Locate the cell with the specified text and output its (x, y) center coordinate. 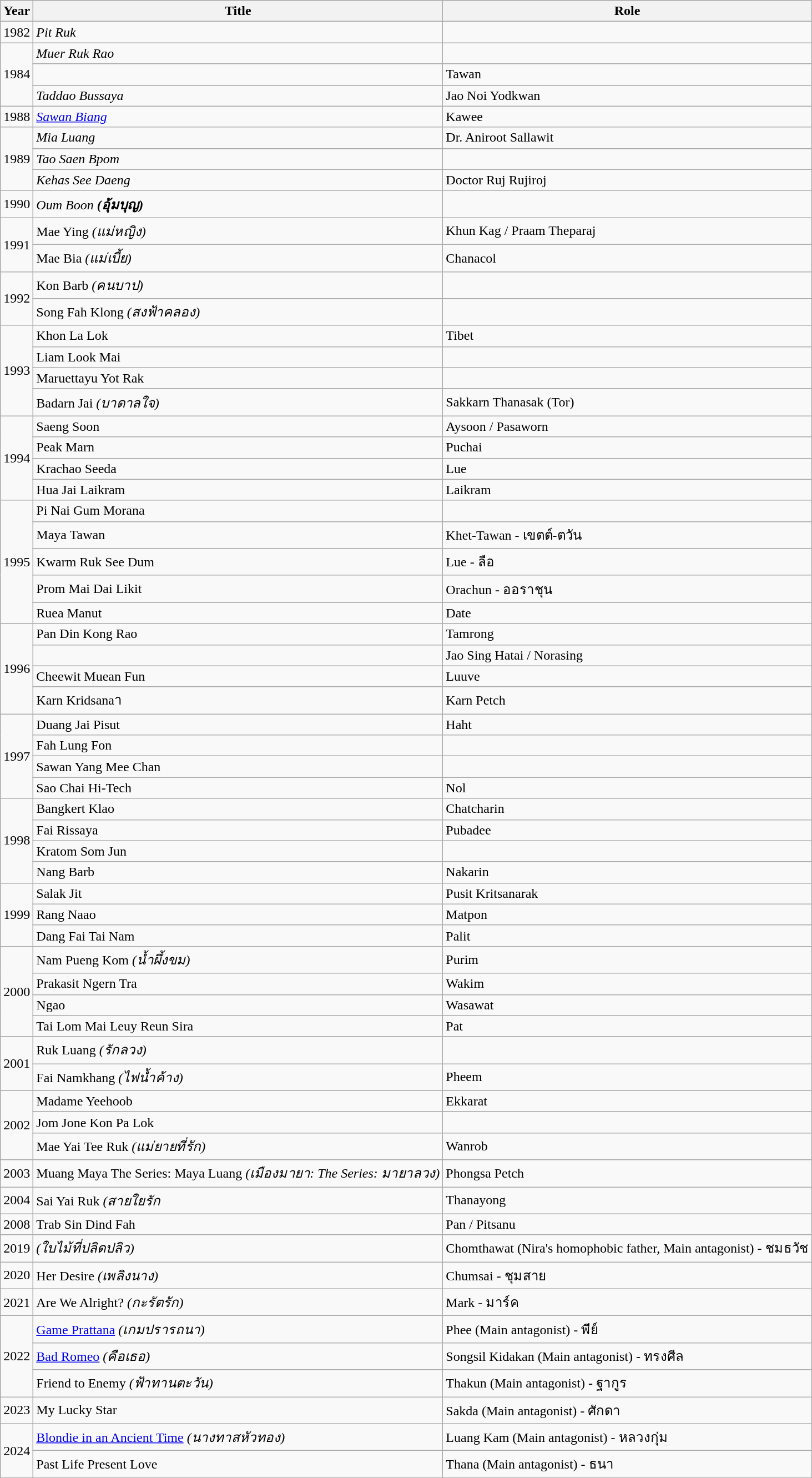
1998 (17, 841)
Saeng Soon (238, 426)
Dang Fai Tai Nam (238, 936)
Kawee (627, 117)
Lue (627, 469)
1999 (17, 914)
Prom Mai Dai Likit (238, 589)
Hua Jai Laikram (238, 490)
Kwarm Ruk See Dum (238, 562)
Wanrob (627, 1146)
Ngao (238, 1005)
Ruk Luang (รักลวง) (238, 1050)
Prakasit Ngern Tra (238, 984)
Past Life Present Love (238, 1465)
1997 (17, 756)
Kon Barb (คนบาป) (238, 285)
Tawan (627, 74)
Phee (Main antagonist) - พีย์ (627, 1329)
Badarn Jai (บาดาลใจ) (238, 402)
Bangkert Klao (238, 809)
Song Fah Klong (สงฟ้าคลอง) (238, 312)
Pi Nai Gum Morana (238, 511)
Muer Ruk Rao (238, 53)
Pheem (627, 1077)
Puchai (627, 448)
2022 (17, 1356)
Mae Bia (แม่เบี้ย) (238, 258)
Pan Din Kong Rao (238, 634)
Taddao Bussaya (238, 95)
Rang Naao (238, 914)
Her Desire (เพลิงนาง) (238, 1276)
1994 (17, 458)
Lue - ลือ (627, 562)
Trab Sin Dind Fah (238, 1224)
1993 (17, 371)
Mia Luang (238, 138)
2023 (17, 1410)
Sai Yai Ruk (สายใยรัก (238, 1200)
2019 (17, 1248)
My Lucky Star (238, 1410)
Thana (Main antagonist) - ธนา (627, 1465)
Chumsai - ชุมสาย (627, 1276)
Year (17, 11)
Sao Chai Hi-Tech (238, 788)
Nol (627, 788)
(ใบไม้ที่ปลิดปลิว) (238, 1248)
Karn Petch (627, 701)
2004 (17, 1200)
Karn Kridsanaา (238, 701)
Laikram (627, 490)
Wasawat (627, 1005)
Salak Jit (238, 893)
Chatcharin (627, 809)
Pan / Pitsanu (627, 1224)
Tao Saen Bpom (238, 159)
Date (627, 613)
1989 (17, 159)
Mae Yai Tee Ruk (แม่ยายที่รัก) (238, 1146)
Duang Jai Pisut (238, 725)
Aysoon / Pasaworn (627, 426)
Role (627, 11)
1995 (17, 562)
Mae Ying (แม่หญิง) (238, 231)
2008 (17, 1224)
Chanacol (627, 258)
Bad Romeo (คือเธอ) (238, 1356)
Ruea Manut (238, 613)
Mark - มาร์ค (627, 1303)
Luang Kam (Main antagonist) - หลวงกุ่ม (627, 1437)
Fai Rissaya (238, 830)
Jao Noi Yodkwan (627, 95)
Liam Look Mai (238, 357)
Fah Lung Fon (238, 746)
Tai Lom Mai Leuy Reun Sira (238, 1026)
Khet-Tawan - เขตต์-ตวัน (627, 535)
2020 (17, 1276)
Kehas See Daeng (238, 180)
Nam Pueng Kom (น้ำผึ้งขม) (238, 959)
1996 (17, 668)
Tibet (627, 336)
1988 (17, 117)
Thakun (Main antagonist) - ฐากูร (627, 1384)
Fai Namkhang (ไฟน้ำค้าง) (238, 1077)
Pit Ruk (238, 32)
Sakda (Main antagonist) - ศักดา (627, 1410)
Pusit Kritsanarak (627, 893)
2000 (17, 992)
Pat (627, 1026)
Palit (627, 936)
Peak Marn (238, 448)
2024 (17, 1450)
1992 (17, 299)
2003 (17, 1174)
Thanayong (627, 1200)
Krachao Seeda (238, 469)
Maruettayu Yot Rak (238, 378)
Ekkarat (627, 1101)
Chomthawat (Nira's homophobic father, Main antagonist) - ชมธวัช (627, 1248)
Phongsa Petch (627, 1174)
Haht (627, 725)
Are We Alright? (กะรัตรัก) (238, 1303)
Sakkarn Thanasak (Tor) (627, 402)
Matpon (627, 914)
Muang Maya The Series: Maya Luang (เมืองมายา: The Series: มายาลวง) (238, 1174)
Oum Boon (อุ้มบุญ) (238, 204)
Game Prattana (เกมปรารถนา) (238, 1329)
Cheewit Muean Fun (238, 676)
1984 (17, 74)
Wakim (627, 984)
Pubadee (627, 830)
Friend to Enemy (ฟ้าทานตะวัน) (238, 1384)
1982 (17, 32)
2021 (17, 1303)
Sawan Yang Mee Chan (238, 767)
Songsil Kidakan (Main antagonist) - ทรงศีล (627, 1356)
Title (238, 11)
Luuve (627, 676)
Madame Yeehoob (238, 1101)
1990 (17, 204)
Dr. Aniroot Sallawit (627, 138)
Orachun - ออราชุน (627, 589)
Doctor Ruj Rujiroj (627, 180)
Sawan Biang (238, 117)
Nang Barb (238, 872)
1991 (17, 244)
2001 (17, 1064)
Blondie in an Ancient Time (นางทาสหัวทอง) (238, 1437)
Khon La Lok (238, 336)
Kratom Som Jun (238, 851)
2002 (17, 1125)
Maya Tawan (238, 535)
Jao Sing Hatai / Norasing (627, 655)
Khun Kag / Praam Theparaj (627, 231)
Tamrong (627, 634)
Purim (627, 959)
Jom Jone Kon Pa Lok (238, 1122)
Nakarin (627, 872)
